Provide the [X, Y] coordinate of the cell's center where the given text is located.  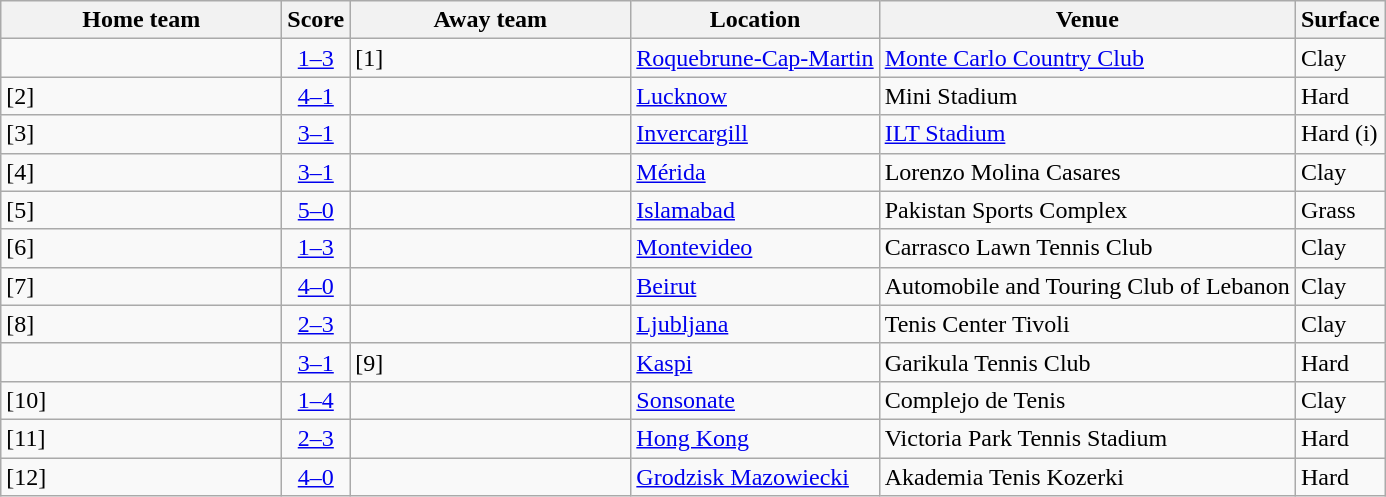
Garikula Tennis Club [1087, 362]
Victoria Park Tennis Stadium [1087, 438]
Grodzisk Mazowiecki [755, 477]
Home team [142, 20]
[12] [142, 477]
Monte Carlo Country Club [1087, 58]
[9] [490, 362]
Mérida [755, 172]
Score [316, 20]
Ljubljana [755, 324]
Hard (i) [1340, 134]
Away team [490, 20]
1–4 [316, 400]
Automobile and Touring Club of Lebanon [1087, 286]
Invercargill [755, 134]
ILT Stadium [1087, 134]
[10] [142, 400]
5–0 [316, 210]
Tenis Center Tivoli [1087, 324]
Akademia Tenis Kozerki [1087, 477]
Hong Kong [755, 438]
Kaspi [755, 362]
Lorenzo Molina Casares [1087, 172]
Venue [1087, 20]
Grass [1340, 210]
Lucknow [755, 96]
Location [755, 20]
Complejo de Tenis [1087, 400]
Surface [1340, 20]
[8] [142, 324]
Sonsonate [755, 400]
[3] [142, 134]
[5] [142, 210]
4–1 [316, 96]
[7] [142, 286]
Mini Stadium [1087, 96]
Beirut [755, 286]
Montevideo [755, 248]
[6] [142, 248]
[4] [142, 172]
Pakistan Sports Complex [1087, 210]
Roquebrune-Cap-Martin [755, 58]
Islamabad [755, 210]
Carrasco Lawn Tennis Club [1087, 248]
[1] [490, 58]
[11] [142, 438]
[2] [142, 96]
